Pinpoint the cell where the given text exists, returning its (x, y) midpoint coordinate. 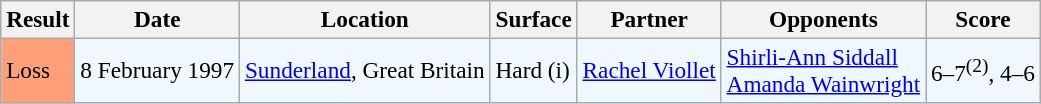
Opponents (823, 19)
Result (38, 19)
Shirli-Ann Siddall Amanda Wainwright (823, 70)
Partner (649, 19)
6–7(2), 4–6 (984, 70)
Surface (534, 19)
Sunderland, Great Britain (366, 70)
Location (366, 19)
Date (158, 19)
Rachel Viollet (649, 70)
8 February 1997 (158, 70)
Score (984, 19)
Hard (i) (534, 70)
Loss (38, 70)
